Search for the cell housing the specified text and yield its [x, y] center coordinate. 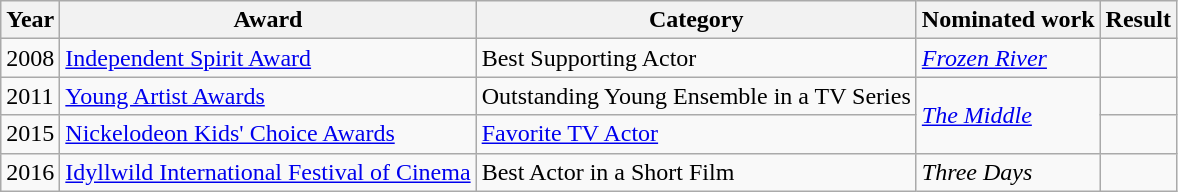
Award [268, 20]
Independent Spirit Award [268, 58]
Nominated work [1008, 20]
Frozen River [1008, 58]
Young Artist Awards [268, 96]
Category [696, 20]
Year [30, 20]
2011 [30, 96]
The Middle [1008, 115]
2008 [30, 58]
Idyllwild International Festival of Cinema [268, 172]
Result [1138, 20]
Nickelodeon Kids' Choice Awards [268, 134]
Three Days [1008, 172]
2015 [30, 134]
Outstanding Young Ensemble in a TV Series [696, 96]
Best Actor in a Short Film [696, 172]
Best Supporting Actor [696, 58]
Favorite TV Actor [696, 134]
2016 [30, 172]
